Identify which cell holds the provided text, then report its [X, Y] central coordinate. 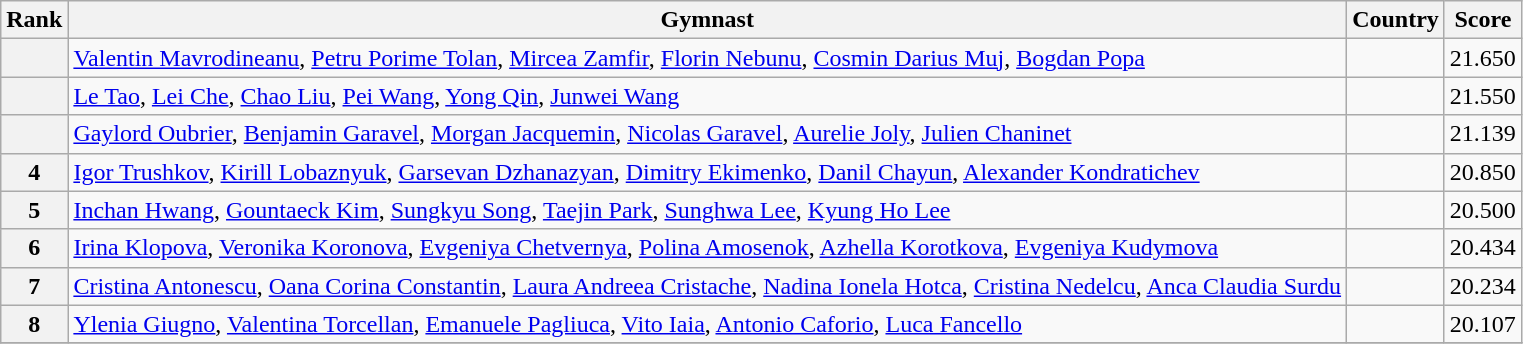
Ylenia Giugno, Valentina Torcellan, Emanuele Pagliuca, Vito Iaia, Antonio Caforio, Luca Fancello [708, 324]
8 [34, 324]
Valentin Mavrodineanu, Petru Porime Tolan, Mircea Zamfir, Florin Nebunu, Cosmin Darius Muj, Bogdan Popa [708, 58]
21.650 [1482, 58]
Gymnast [708, 20]
4 [34, 172]
Cristina Antonescu, Oana Corina Constantin, Laura Andreea Cristache, Nadina Ionela Hotca, Cristina Nedelcu, Anca Claudia Surdu [708, 286]
Igor Trushkov, Kirill Lobaznyuk, Garsevan Dzhanazyan, Dimitry Ekimenko, Danil Chayun, Alexander Kondratichev [708, 172]
20.107 [1482, 324]
Inchan Hwang, Gountaeck Kim, Sungkyu Song, Taejin Park, Sunghwa Lee, Kyung Ho Lee [708, 210]
7 [34, 286]
20.434 [1482, 248]
20.500 [1482, 210]
6 [34, 248]
5 [34, 210]
Irina Klopova, Veronika Koronova, Evgeniya Chetvernya, Polina Amosenok, Azhella Korotkova, Evgeniya Kudymova [708, 248]
Country [1396, 20]
20.850 [1482, 172]
21.550 [1482, 96]
21.139 [1482, 134]
Le Tao, Lei Che, Chao Liu, Pei Wang, Yong Qin, Junwei Wang [708, 96]
Score [1482, 20]
Gaylord Oubrier, Benjamin Garavel, Morgan Jacquemin, Nicolas Garavel, Aurelie Joly, Julien Chaninet [708, 134]
20.234 [1482, 286]
Rank [34, 20]
